Find where the given text appears and provide that cell's center as (x, y) coordinate. 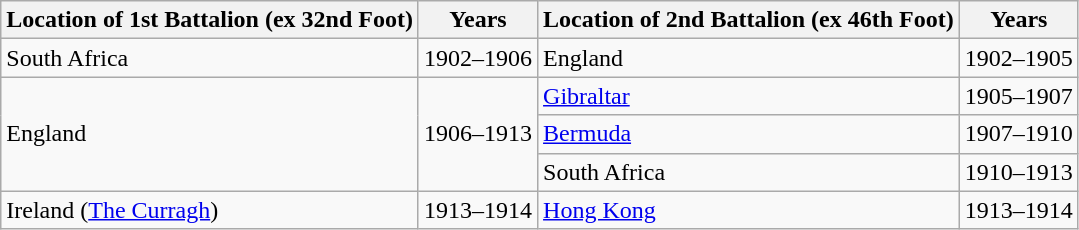
Location of 1st Battalion (ex 32nd Foot) (210, 20)
1910–1913 (1018, 172)
Hong Kong (749, 210)
Ireland (The Curragh) (210, 210)
Bermuda (749, 134)
1905–1907 (1018, 96)
Location of 2nd Battalion (ex 46th Foot) (749, 20)
Gibraltar (749, 96)
1902–1905 (1018, 58)
1906–1913 (478, 134)
1902–1906 (478, 58)
1907–1910 (1018, 134)
